Return (x, y) of the center of cell containing provided text 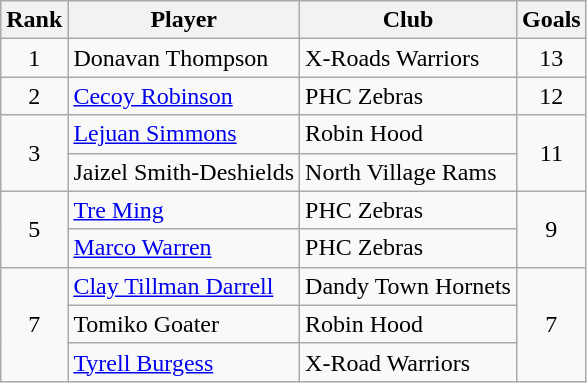
Rank (34, 20)
Donavan Thompson (184, 58)
12 (551, 96)
Goals (551, 20)
Jaizel Smith-Deshields (184, 172)
Clay Tillman Darrell (184, 286)
X-Road Warriors (408, 362)
Marco Warren (184, 248)
Tre Ming (184, 210)
1 (34, 58)
Club (408, 20)
Player (184, 20)
Dandy Town Hornets (408, 286)
North Village Rams (408, 172)
9 (551, 229)
Cecoy Robinson (184, 96)
13 (551, 58)
Lejuan Simmons (184, 134)
11 (551, 153)
3 (34, 153)
Tyrell Burgess (184, 362)
X-Roads Warriors (408, 58)
Tomiko Goater (184, 324)
2 (34, 96)
5 (34, 229)
